Scan for the cell matching the given text and deliver its [X, Y] coordinate at center. 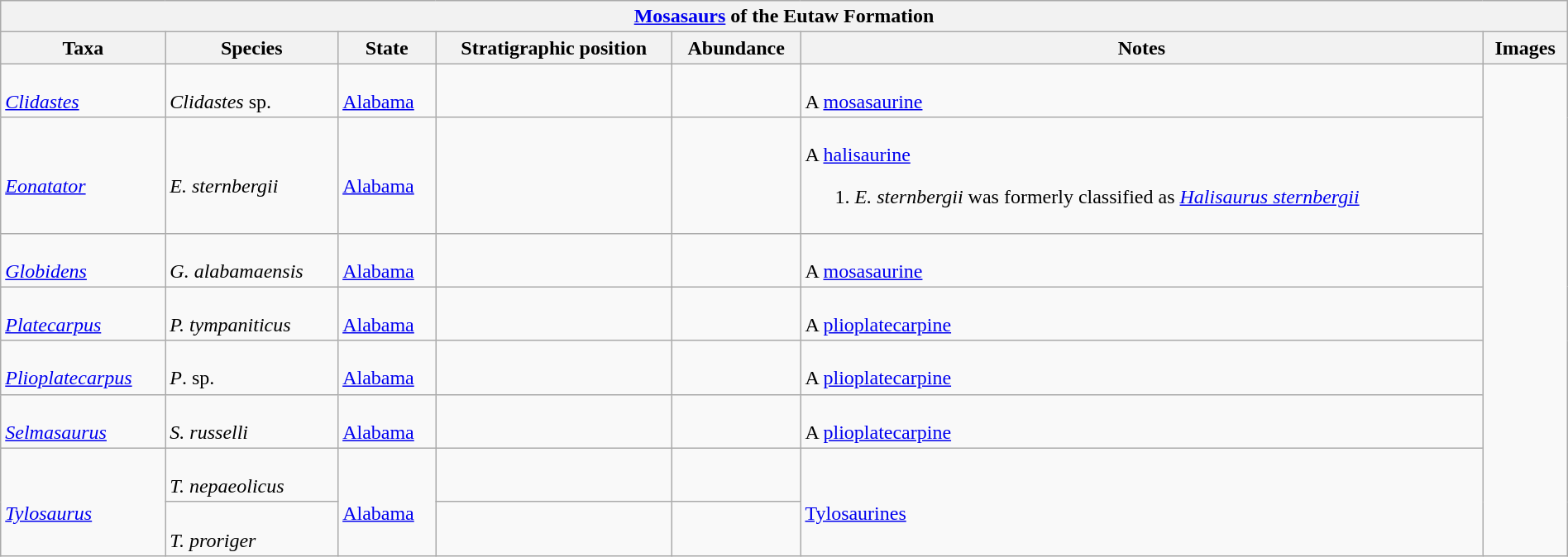
Tylosaurus [83, 502]
T. proriger [251, 529]
Globidens [83, 259]
G. alabamaensis [251, 259]
S. russelli [251, 421]
Stratigraphic position [554, 48]
T. nepaeolicus [251, 474]
P. tympaniticus [251, 314]
A halisaurineE. sternbergii was formerly classified as Halisaurus sternbergii [1141, 175]
Abundance [736, 48]
Images [1525, 48]
Mosasaurs of the Eutaw Formation [784, 17]
Platecarpus [83, 314]
State [387, 48]
Notes [1141, 48]
Clidastes [83, 91]
Plioplatecarpus [83, 367]
Selmasaurus [83, 421]
Species [251, 48]
Taxa [83, 48]
Eonatator [83, 175]
E. sternbergii [251, 175]
Clidastes sp. [251, 91]
Tylosaurines [1141, 502]
P. sp. [251, 367]
